Extract the (X, Y) coordinate from the center of the cell holding the provided text.  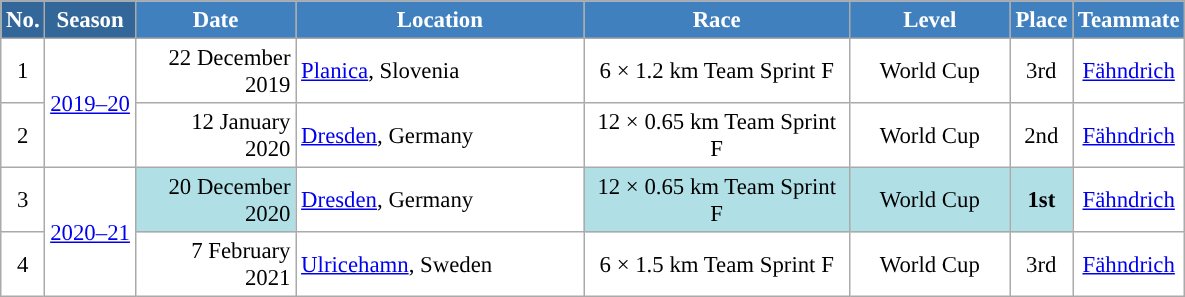
Date (216, 20)
No. (23, 20)
6 × 1.2 km Team Sprint F (717, 72)
Location (440, 20)
3 (23, 200)
Season (90, 20)
Level (930, 20)
20 December 2020 (216, 200)
Race (717, 20)
7 February 2021 (216, 264)
1 (23, 72)
2019–20 (90, 104)
22 December 2019 (216, 72)
Ulricehamn, Sweden (440, 264)
4 (23, 264)
2nd (1041, 136)
Planica, Slovenia (440, 72)
12 January 2020 (216, 136)
1st (1041, 200)
6 × 1.5 km Team Sprint F (717, 264)
Place (1041, 20)
Teammate (1129, 20)
2 (23, 136)
2020–21 (90, 232)
